Provide the [x, y] coordinate of the cell's center where the given text is located.  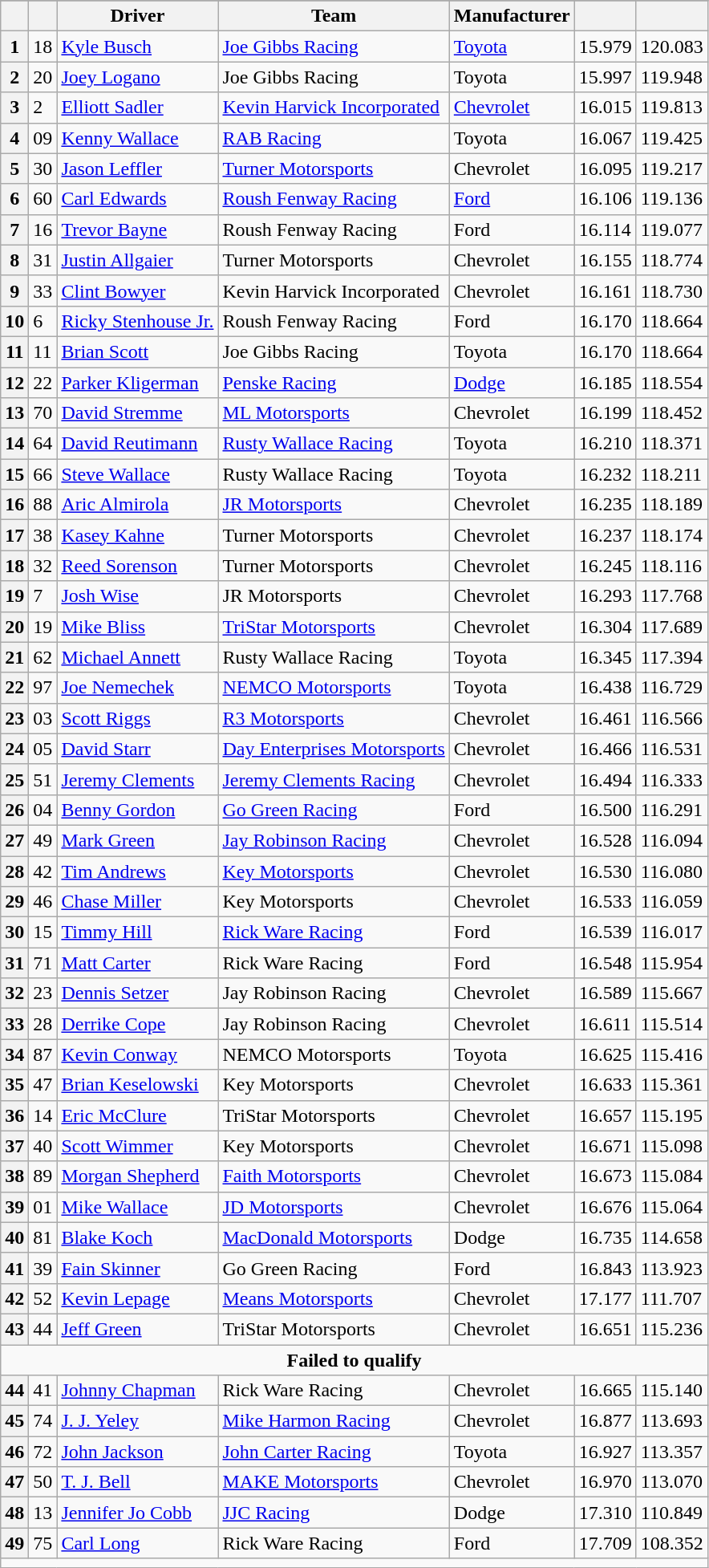
Kevin Lepage [138, 1298]
118.554 [672, 383]
Jason Leffler [138, 169]
R3 Motorsports [334, 718]
Scott Riggs [138, 718]
115.084 [672, 1176]
116.729 [672, 688]
113.923 [672, 1268]
Joey Logano [138, 77]
45 [14, 1421]
Mike Wallace [138, 1207]
16.304 [605, 627]
51 [43, 779]
16.633 [605, 1085]
Derrike Cope [138, 1024]
16.466 [605, 749]
Chase Miller [138, 902]
16.970 [605, 1482]
8 [14, 260]
115.140 [672, 1391]
116.094 [672, 840]
16.528 [605, 840]
09 [43, 138]
Manufacturer [512, 16]
Benny Gordon [138, 810]
25 [14, 779]
16.657 [605, 1115]
16.671 [605, 1146]
Faith Motorsports [334, 1176]
15.997 [605, 77]
Tim Andrews [138, 871]
Ricky Stenhouse Jr. [138, 321]
115.667 [672, 993]
16.665 [605, 1391]
118.189 [672, 505]
114.658 [672, 1237]
01 [43, 1207]
RAB Racing [334, 138]
16.438 [605, 688]
Steve Wallace [138, 474]
16.494 [605, 779]
Blake Koch [138, 1237]
Jeff Green [138, 1329]
16.927 [605, 1452]
37 [14, 1146]
116.531 [672, 749]
Clint Bowyer [138, 290]
16.293 [605, 596]
16.155 [605, 260]
97 [43, 688]
24 [14, 749]
115.416 [672, 1054]
16.735 [605, 1237]
16.067 [605, 138]
115.195 [672, 1115]
113.070 [672, 1482]
Timmy Hill [138, 932]
Matt Carter [138, 963]
35 [14, 1085]
113.357 [672, 1452]
16.673 [605, 1176]
Aric Almirola [138, 505]
118.116 [672, 566]
16.161 [605, 290]
16.676 [605, 1207]
MAKE Motorsports [334, 1482]
17 [14, 535]
David Stremme [138, 413]
34 [14, 1054]
Mark Green [138, 840]
04 [43, 810]
Jeremy Clements [138, 779]
05 [43, 749]
117.689 [672, 627]
Parker Kligerman [138, 383]
118.371 [672, 444]
12 [14, 383]
Team [334, 16]
16.237 [605, 535]
26 [14, 810]
Day Enterprises Motorsports [334, 749]
JJC Racing [334, 1513]
120.083 [672, 47]
John Jackson [138, 1452]
David Starr [138, 749]
115.514 [672, 1024]
16.877 [605, 1421]
16.548 [605, 963]
Joe Nemechek [138, 688]
113.693 [672, 1421]
27 [14, 840]
Means Motorsports [334, 1298]
10 [14, 321]
111.707 [672, 1298]
03 [43, 718]
ML Motorsports [334, 413]
Carl Long [138, 1543]
64 [43, 444]
17.177 [605, 1298]
17.310 [605, 1513]
16.625 [605, 1054]
115.098 [672, 1146]
Brian Keselowski [138, 1085]
MacDonald Motorsports [334, 1237]
16.106 [605, 199]
Kyle Busch [138, 47]
119.813 [672, 108]
1 [14, 47]
16.651 [605, 1329]
118.211 [672, 474]
Reed Sorenson [138, 566]
116.566 [672, 718]
Jennifer Jo Cobb [138, 1513]
48 [14, 1513]
Mike Bliss [138, 627]
Mike Harmon Racing [334, 1421]
Dennis Setzer [138, 993]
John Carter Racing [334, 1452]
J. J. Yeley [138, 1421]
16.611 [605, 1024]
4 [14, 138]
116.080 [672, 871]
Jeremy Clements Racing [334, 779]
Kenny Wallace [138, 138]
118.730 [672, 290]
16.232 [605, 474]
Scott Wimmer [138, 1146]
Morgan Shepherd [138, 1176]
16.500 [605, 810]
JD Motorsports [334, 1207]
Kasey Kahne [138, 535]
16.461 [605, 718]
118.452 [672, 413]
16.539 [605, 932]
115.361 [672, 1085]
16.589 [605, 993]
115.236 [672, 1329]
17.709 [605, 1543]
Trevor Bayne [138, 230]
Elliott Sadler [138, 108]
75 [43, 1543]
29 [14, 902]
60 [43, 199]
3 [14, 108]
David Reutimann [138, 444]
16.095 [605, 169]
36 [14, 1115]
16.210 [605, 444]
118.174 [672, 535]
108.352 [672, 1543]
16.345 [605, 657]
116.291 [672, 810]
119.077 [672, 230]
50 [43, 1482]
Penske Racing [334, 383]
72 [43, 1452]
16.015 [605, 108]
52 [43, 1298]
81 [43, 1237]
16.245 [605, 566]
71 [43, 963]
118.774 [672, 260]
16.185 [605, 383]
21 [14, 657]
116.017 [672, 932]
115.064 [672, 1207]
16.235 [605, 505]
Johnny Chapman [138, 1391]
115.954 [672, 963]
119.217 [672, 169]
74 [43, 1421]
62 [43, 657]
16.530 [605, 871]
Kevin Conway [138, 1054]
Fain Skinner [138, 1268]
43 [14, 1329]
119.136 [672, 199]
Michael Annett [138, 657]
66 [43, 474]
15.979 [605, 47]
70 [43, 413]
116.333 [672, 779]
117.394 [672, 657]
Driver [138, 16]
16.843 [605, 1268]
Justin Allgaier [138, 260]
T. J. Bell [138, 1482]
Failed to qualify [354, 1360]
5 [14, 169]
117.768 [672, 596]
Carl Edwards [138, 199]
89 [43, 1176]
88 [43, 505]
87 [43, 1054]
Brian Scott [138, 351]
Josh Wise [138, 596]
16.114 [605, 230]
9 [14, 290]
16.533 [605, 902]
16.199 [605, 413]
Eric McClure [138, 1115]
119.425 [672, 138]
119.948 [672, 77]
116.059 [672, 902]
110.849 [672, 1513]
